Pinpoint the cell where the given text exists, returning its (x, y) midpoint coordinate. 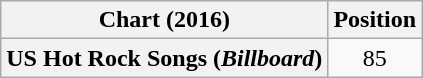
Chart (2016) (164, 20)
85 (375, 58)
US Hot Rock Songs (Billboard) (164, 58)
Position (375, 20)
